Pinpoint the cell where the given text exists, returning its (x, y) midpoint coordinate. 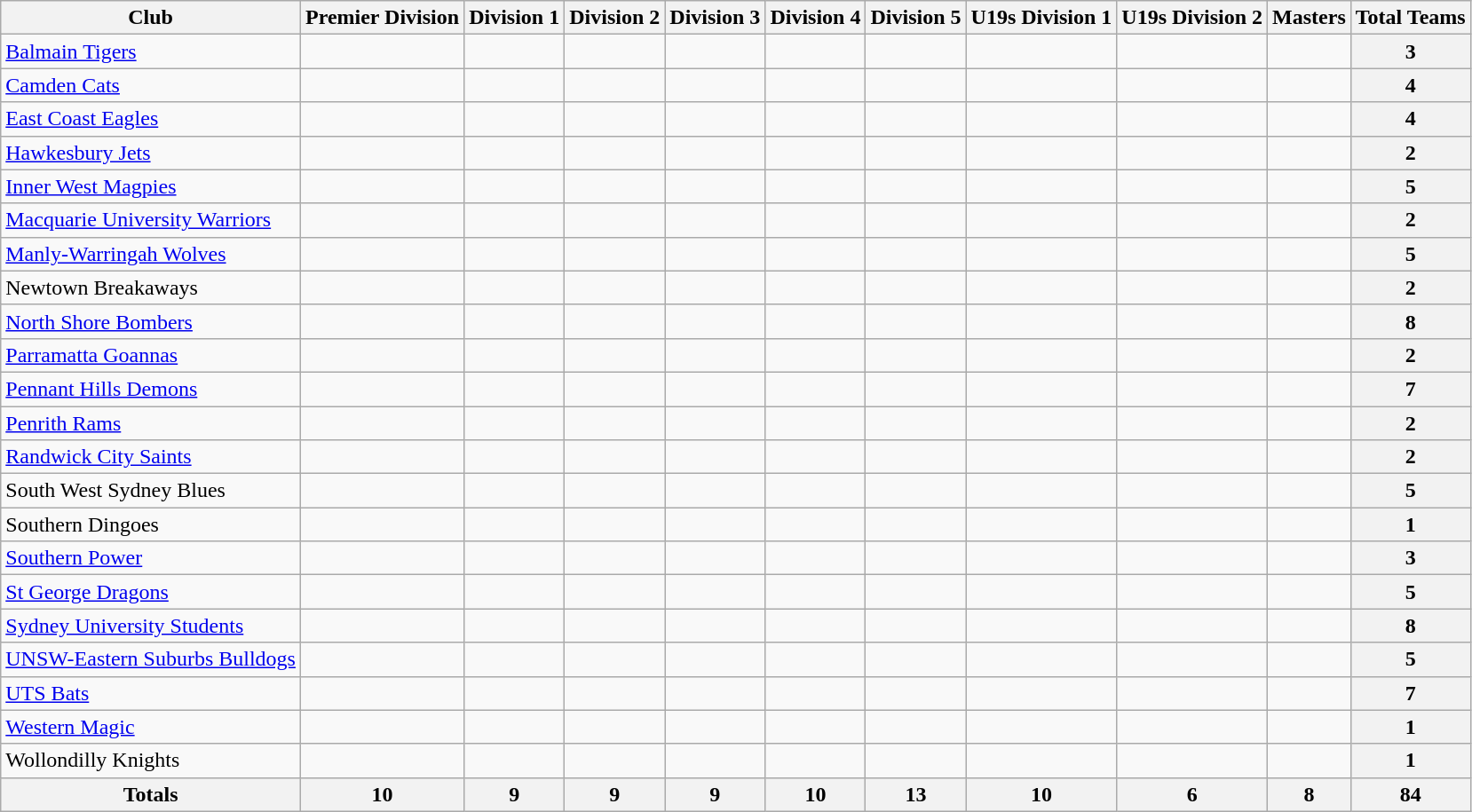
U19s Division 1 (1041, 18)
North Shore Bombers (151, 321)
Newtown Breakaways (151, 288)
Macquarie University Warriors (151, 220)
Totals (151, 794)
Division 3 (716, 18)
Southern Power (151, 558)
Manly-Warringah Wolves (151, 254)
Division 5 (916, 18)
Wollondilly Knights (151, 761)
Hawkesbury Jets (151, 153)
13 (916, 794)
Division 4 (815, 18)
UNSW-Eastern Suburbs Bulldogs (151, 659)
Club (151, 18)
84 (1410, 794)
Parramatta Goannas (151, 355)
Total Teams (1410, 18)
East Coast Eagles (151, 119)
Premier Division (382, 18)
South West Sydney Blues (151, 491)
Division 2 (614, 18)
Inner West Magpies (151, 186)
Pennant Hills Demons (151, 389)
Southern Dingoes (151, 524)
U19s Division 2 (1192, 18)
Masters (1310, 18)
Sydney University Students (151, 626)
Division 1 (515, 18)
Balmain Tigers (151, 51)
Randwick City Saints (151, 457)
UTS Bats (151, 693)
6 (1192, 794)
Western Magic (151, 727)
Camden Cats (151, 85)
St George Dragons (151, 592)
Penrith Rams (151, 423)
